Output the (x, y) coordinate of the center of the cell containing the given text.  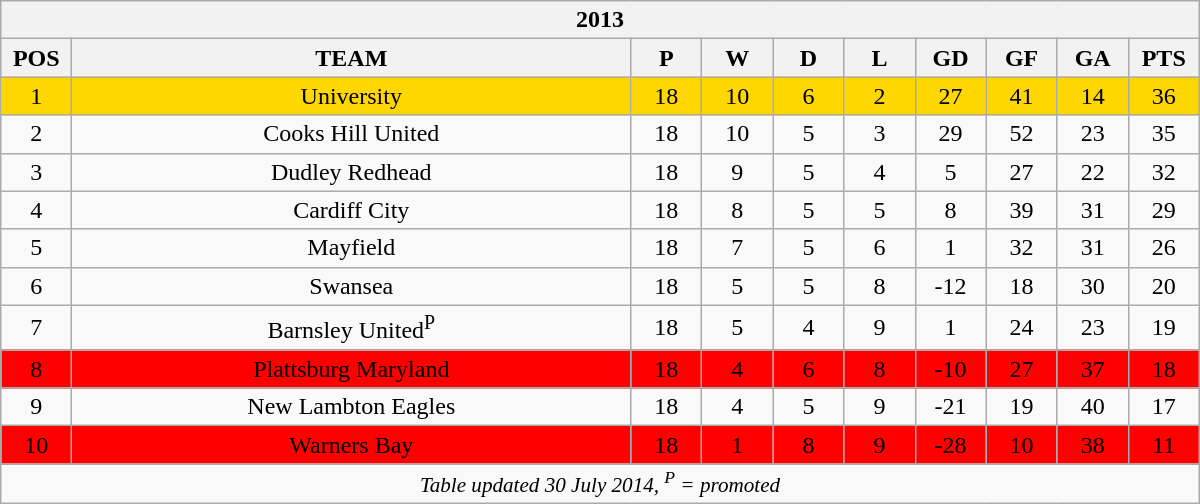
Swansea (352, 286)
GF (1022, 58)
2013 (600, 20)
GA (1092, 58)
26 (1164, 248)
40 (1092, 407)
39 (1022, 210)
30 (1092, 286)
35 (1164, 134)
-10 (950, 369)
17 (1164, 407)
GD (950, 58)
-12 (950, 286)
41 (1022, 96)
14 (1092, 96)
Cooks Hill United (352, 134)
TEAM (352, 58)
W (738, 58)
24 (1022, 328)
22 (1092, 172)
Warners Bay (352, 445)
52 (1022, 134)
36 (1164, 96)
POS (36, 58)
38 (1092, 445)
37 (1092, 369)
-28 (950, 445)
D (808, 58)
-21 (950, 407)
New Lambton Eagles (352, 407)
PTS (1164, 58)
Plattsburg Maryland (352, 369)
L (880, 58)
P (666, 58)
Cardiff City (352, 210)
Mayfield (352, 248)
University (352, 96)
Barnsley UnitedP (352, 328)
Dudley Redhead (352, 172)
11 (1164, 445)
20 (1164, 286)
Table updated 30 July 2014, P = promoted (600, 484)
